For the text-containing cell, return its midpoint in (X, Y) coordinate format. 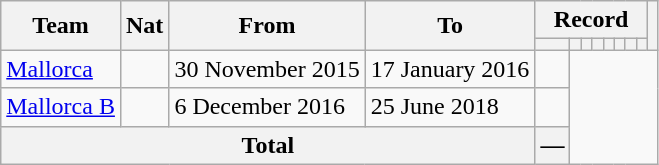
From (267, 26)
25 June 2018 (450, 107)
Mallorca B (61, 107)
Nat (144, 26)
To (450, 26)
6 December 2016 (267, 107)
17 January 2016 (450, 69)
Record (591, 20)
Team (61, 26)
Total (268, 145)
30 November 2015 (267, 69)
Mallorca (61, 69)
— (552, 145)
